Scan for the cell matching the given text and deliver its (x, y) coordinate at center. 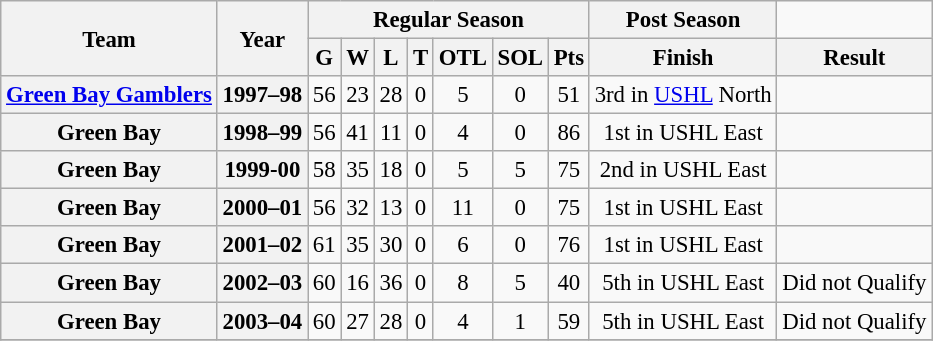
40 (568, 283)
Post Season (683, 20)
51 (568, 95)
OTL (462, 58)
1997–98 (262, 95)
W (358, 58)
86 (568, 133)
2000–01 (262, 208)
41 (358, 133)
Result (854, 58)
16 (358, 283)
13 (390, 208)
2001–02 (262, 245)
32 (358, 208)
8 (462, 283)
59 (568, 321)
L (390, 58)
27 (358, 321)
Year (262, 38)
2003–04 (262, 321)
1999-00 (262, 170)
G (324, 58)
Finish (683, 58)
Regular Season (449, 20)
18 (390, 170)
30 (390, 245)
2002–03 (262, 283)
1 (520, 321)
23 (358, 95)
Team (109, 38)
SOL (520, 58)
3rd in USHL North (683, 95)
Green Bay Gamblers (109, 95)
Pts (568, 58)
76 (568, 245)
6 (462, 245)
2nd in USHL East (683, 170)
36 (390, 283)
58 (324, 170)
61 (324, 245)
T (421, 58)
1998–99 (262, 133)
